Extract the [X, Y] coordinate from the center of the cell holding the provided text.  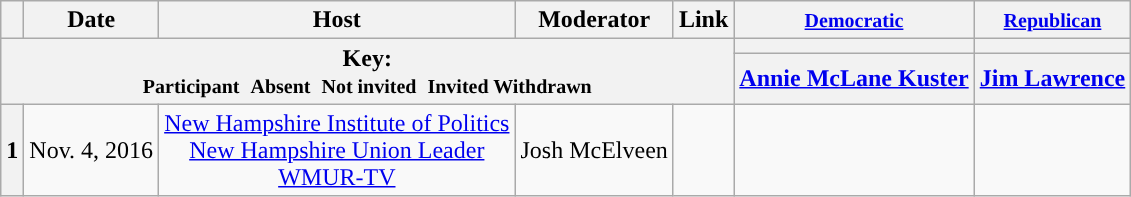
Jim Lawrence [1052, 78]
New Hampshire Institute of PoliticsNew Hampshire Union LeaderWMUR-TV [337, 150]
Democratic [854, 20]
Link [703, 20]
Key: Participant Absent Not invited Invited Withdrawn [368, 72]
Moderator [594, 20]
Host [337, 20]
Date [92, 20]
Annie McLane Kuster [854, 78]
Josh McElveen [594, 150]
Republican [1052, 20]
Nov. 4, 2016 [92, 150]
1 [12, 150]
